Pinpoint the cell where the given text exists, returning its [X, Y] midpoint coordinate. 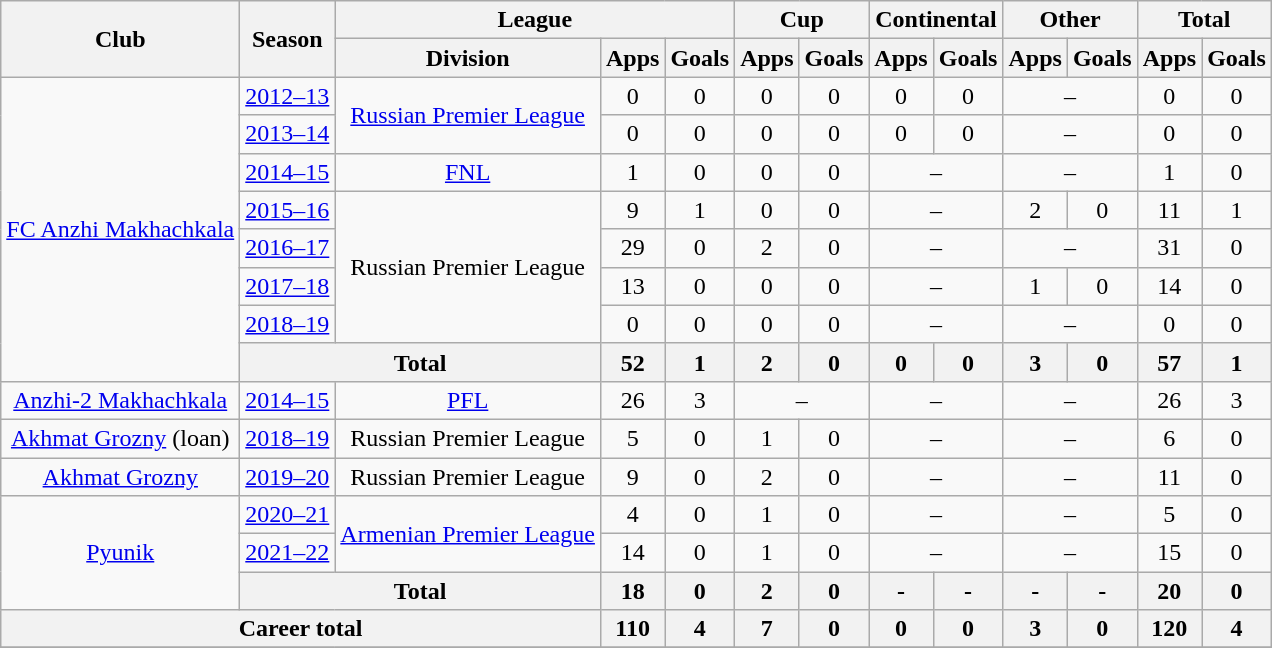
Akhmat Grozny (loan) [120, 438]
Division [468, 58]
Career total [301, 629]
6 [1169, 438]
2015–16 [288, 210]
PFL [468, 400]
Akhmat Grozny [120, 477]
Cup [802, 20]
Anzhi-2 Makhachkala [120, 400]
57 [1169, 362]
Armenian Premier League [468, 534]
Continental [936, 20]
29 [632, 248]
FC Anzhi Makhachkala [120, 229]
110 [632, 629]
Other [1070, 20]
20 [1169, 591]
52 [632, 362]
Pyunik [120, 553]
Club [120, 39]
2021–22 [288, 553]
FNL [468, 172]
2012–13 [288, 96]
2016–17 [288, 248]
League [535, 20]
2019–20 [288, 477]
15 [1169, 553]
18 [632, 591]
13 [632, 286]
120 [1169, 629]
2013–14 [288, 134]
31 [1169, 248]
Season [288, 39]
7 [767, 629]
2020–21 [288, 515]
2017–18 [288, 286]
